Find where the given text appears and provide that cell's center as (X, Y) coordinate. 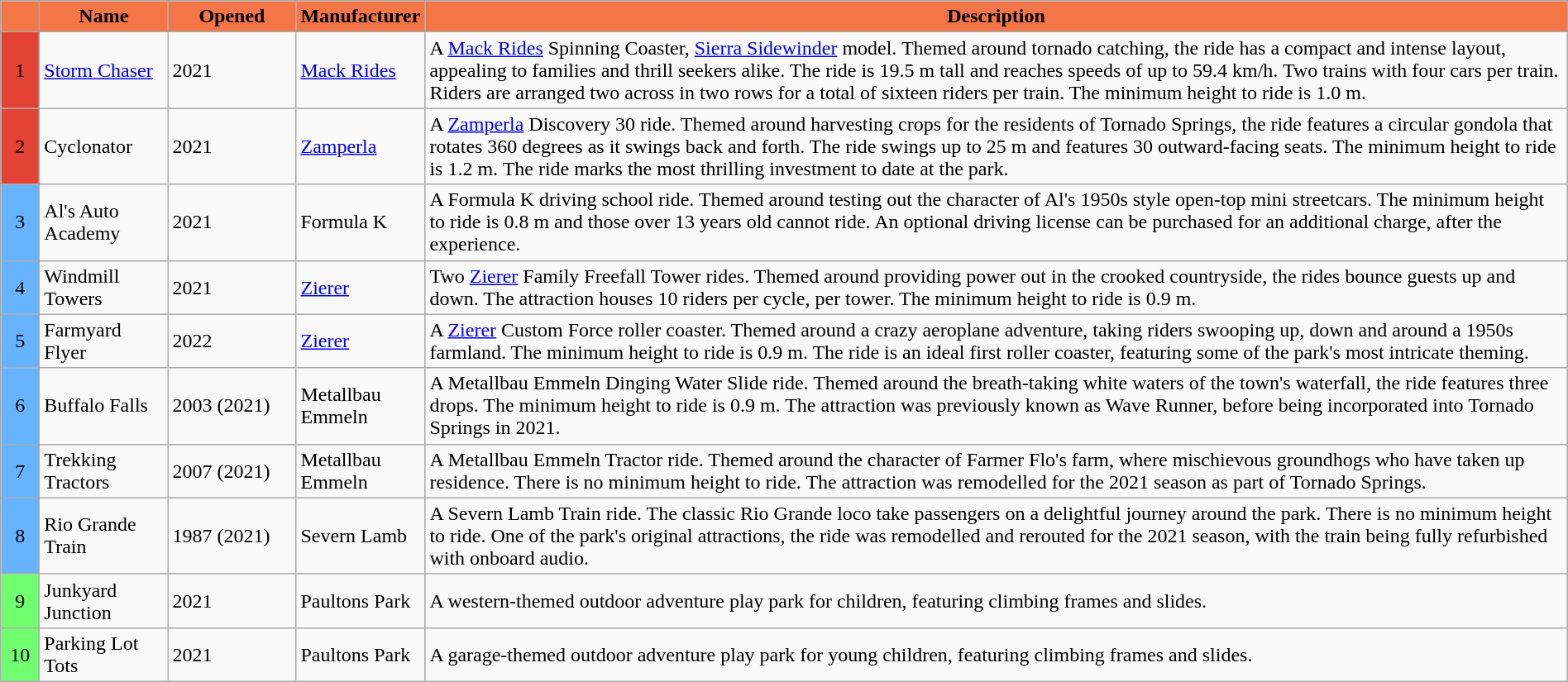
Rio Grande Train (104, 536)
Al's Auto Academy (104, 222)
Windmill Towers (104, 288)
Trekking Tractors (104, 471)
Description (996, 17)
Severn Lamb (361, 536)
Opened (232, 17)
1 (20, 70)
Cyclonator (104, 146)
6 (20, 406)
Parking Lot Tots (104, 655)
7 (20, 471)
9 (20, 600)
Mack Rides (361, 70)
Manufacturer (361, 17)
10 (20, 655)
A garage-themed outdoor adventure play park for young children, featuring climbing frames and slides. (996, 655)
2007 (2021) (232, 471)
Storm Chaser (104, 70)
Name (104, 17)
A western-themed outdoor adventure play park for children, featuring climbing frames and slides. (996, 600)
Formula K (361, 222)
4 (20, 288)
3 (20, 222)
2022 (232, 341)
Junkyard Junction (104, 600)
Farmyard Flyer (104, 341)
1987 (2021) (232, 536)
8 (20, 536)
2 (20, 146)
2003 (2021) (232, 406)
Buffalo Falls (104, 406)
5 (20, 341)
Zamperla (361, 146)
